Return the (X, Y) coordinate for the center point of the cell that contains the specified text.  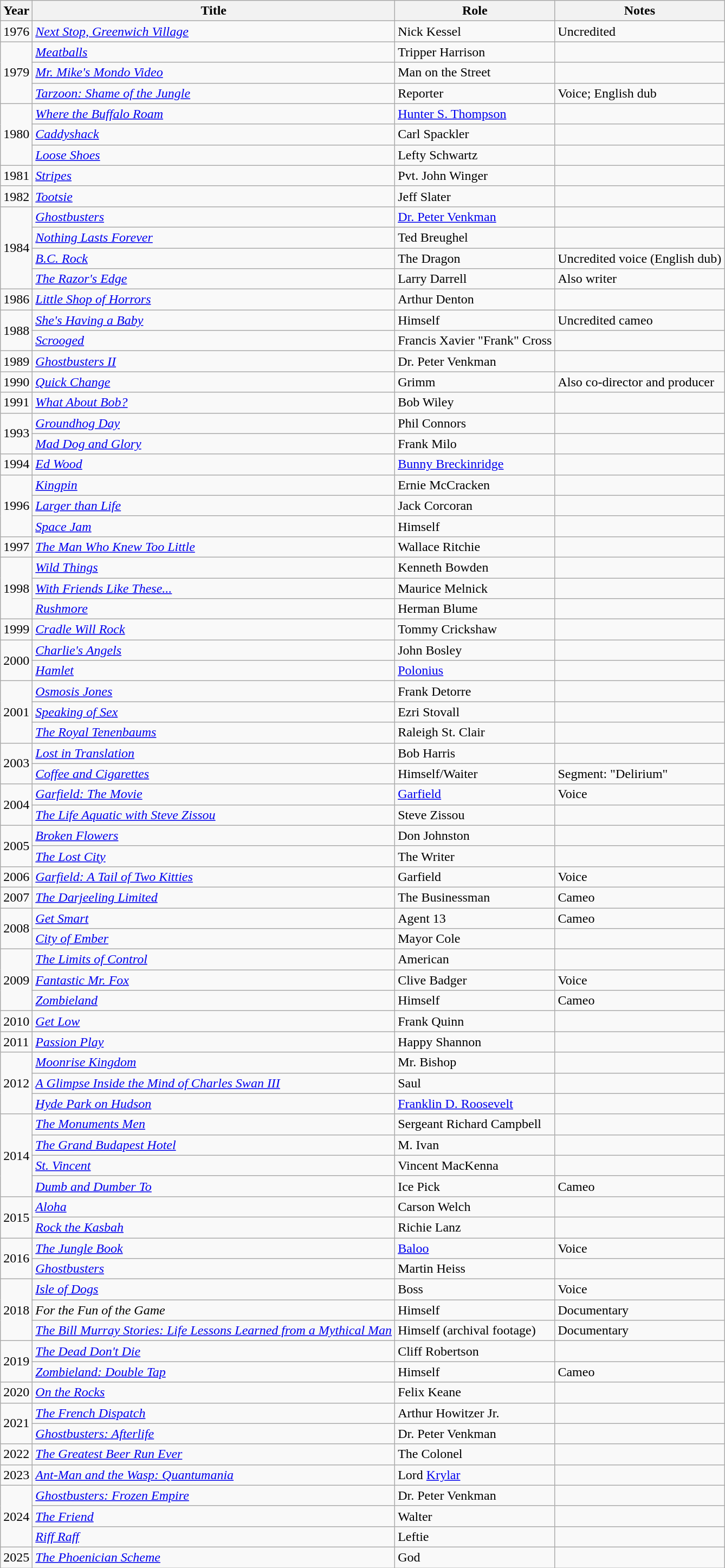
Moonrise Kingdom (213, 1062)
2012 (16, 1083)
Ice Pick (475, 1186)
Boss (475, 1290)
2023 (16, 1475)
Cliff Robertson (475, 1351)
American (475, 960)
Get Smart (213, 918)
Bob Harris (475, 753)
2014 (16, 1155)
Richie Lanz (475, 1227)
Mayor Cole (475, 939)
2011 (16, 1042)
Ed Wood (213, 464)
Kingpin (213, 485)
1986 (16, 300)
B.C. Rock (213, 258)
Clive Badger (475, 980)
2021 (16, 1423)
Reporter (475, 93)
The Life Aquatic with Steve Zissou (213, 815)
The Friend (213, 1516)
The Darjeeling Limited (213, 897)
The Businessman (475, 897)
Frank Detorre (475, 691)
Garfield: A Tail of Two Kitties (213, 877)
2009 (16, 980)
Herman Blume (475, 609)
The Bill Murray Stories: Life Lessons Learned from a Mythical Man (213, 1331)
For the Fun of the Game (213, 1310)
Mr. Mike's Mondo Video (213, 73)
Maurice Melnick (475, 588)
The Limits of Control (213, 960)
Tarzoon: Shame of the Jungle (213, 93)
Voice; English dub (639, 93)
Ted Breughel (475, 237)
Frank Milo (475, 444)
Arthur Howitzer Jr. (475, 1413)
Bunny Breckinridge (475, 464)
2001 (16, 712)
Charlie's Angels (213, 650)
Hyde Park on Hudson (213, 1104)
What About Bob? (213, 403)
Rushmore (213, 609)
2015 (16, 1217)
Little Shop of Horrors (213, 300)
2005 (16, 846)
Kenneth Bowden (475, 567)
Francis Xavier "Frank" Cross (475, 341)
Carl Spackler (475, 134)
The Royal Tenenbaums (213, 733)
Also writer (639, 279)
St. Vincent (213, 1165)
Ghostbusters II (213, 361)
The Grand Budapest Hotel (213, 1145)
Get Low (213, 1021)
1981 (16, 176)
Steve Zissou (475, 815)
Arthur Denton (475, 300)
2003 (16, 763)
Ant-Man and the Wasp: Quantumania (213, 1475)
Happy Shannon (475, 1042)
Lost in Translation (213, 753)
Nothing Lasts Forever (213, 237)
2019 (16, 1362)
2025 (16, 1557)
On the Rocks (213, 1392)
1999 (16, 630)
The Monuments Men (213, 1124)
2024 (16, 1516)
Next Stop, Greenwich Village (213, 31)
Rock the Kasbah (213, 1227)
Uncredited (639, 31)
2006 (16, 877)
1998 (16, 588)
The Dragon (475, 258)
Jack Corcoran (475, 506)
1996 (16, 506)
Polonius (475, 671)
The Writer (475, 856)
Tripper Harrison (475, 52)
Ernie McCracken (475, 485)
1979 (16, 73)
With Friends Like These... (213, 588)
Mad Dog and Glory (213, 444)
Hunter S. Thompson (475, 114)
Notes (639, 11)
2018 (16, 1310)
2007 (16, 897)
She's Having a Baby (213, 320)
Walter (475, 1516)
God (475, 1557)
Lefty Schwartz (475, 155)
2020 (16, 1392)
Quick Change (213, 382)
Loose Shoes (213, 155)
Frank Quinn (475, 1021)
1976 (16, 31)
Carson Welch (475, 1207)
2004 (16, 805)
Zombieland (213, 1001)
Speaking of Sex (213, 712)
Scrooged (213, 341)
1990 (16, 382)
1994 (16, 464)
Role (475, 11)
M. Ivan (475, 1145)
Himself/Waiter (475, 774)
Space Jam (213, 526)
The Colonel (475, 1454)
Tommy Crickshaw (475, 630)
Phil Connors (475, 423)
1988 (16, 331)
A Glimpse Inside the Mind of Charles Swan III (213, 1083)
Ghostbusters: Afterlife (213, 1434)
Groundhog Day (213, 423)
Larry Darrell (475, 279)
Larger than Life (213, 506)
Garfield: The Movie (213, 794)
The Lost City (213, 856)
Pvt. John Winger (475, 176)
Bob Wiley (475, 403)
Riff Raff (213, 1537)
Fantastic Mr. Fox (213, 980)
Felix Keane (475, 1392)
Title (213, 11)
Cradle Will Rock (213, 630)
The Razor's Edge (213, 279)
John Bosley (475, 650)
Franklin D. Roosevelt (475, 1104)
2008 (16, 929)
Nick Kessel (475, 31)
Grimm (475, 382)
Vincent MacKenna (475, 1165)
Don Johnston (475, 835)
The French Dispatch (213, 1413)
2016 (16, 1258)
Hamlet (213, 671)
Caddyshack (213, 134)
Stripes (213, 176)
Broken Flowers (213, 835)
1980 (16, 134)
Wallace Ritchie (475, 547)
The Greatest Beer Run Ever (213, 1454)
Coffee and Cigarettes (213, 774)
Sergeant Richard Campbell (475, 1124)
Himself (archival footage) (475, 1331)
Year (16, 11)
The Man Who Knew Too Little (213, 547)
Segment: "Delirium" (639, 774)
Wild Things (213, 567)
The Dead Don't Die (213, 1351)
Where the Buffalo Roam (213, 114)
The Jungle Book (213, 1248)
Isle of Dogs (213, 1290)
1984 (16, 248)
Saul (475, 1083)
1991 (16, 403)
Passion Play (213, 1042)
2000 (16, 660)
Leftie (475, 1537)
Tootsie (213, 196)
The Phoenician Scheme (213, 1557)
Aloha (213, 1207)
Ghostbusters: Frozen Empire (213, 1495)
1982 (16, 196)
Mr. Bishop (475, 1062)
Ezri Stovall (475, 712)
Raleigh St. Clair (475, 733)
Uncredited cameo (639, 320)
Agent 13 (475, 918)
Uncredited voice (English dub) (639, 258)
Dumb and Dumber To (213, 1186)
1989 (16, 361)
Zombieland: Double Tap (213, 1372)
Martin Heiss (475, 1269)
2022 (16, 1454)
Man on the Street (475, 73)
Jeff Slater (475, 196)
Lord Krylar (475, 1475)
City of Ember (213, 939)
Osmosis Jones (213, 691)
1997 (16, 547)
1993 (16, 433)
Also co-director and producer (639, 382)
Baloo (475, 1248)
2010 (16, 1021)
Meatballs (213, 52)
